Identify which cell holds the provided text, then report its (x, y) central coordinate. 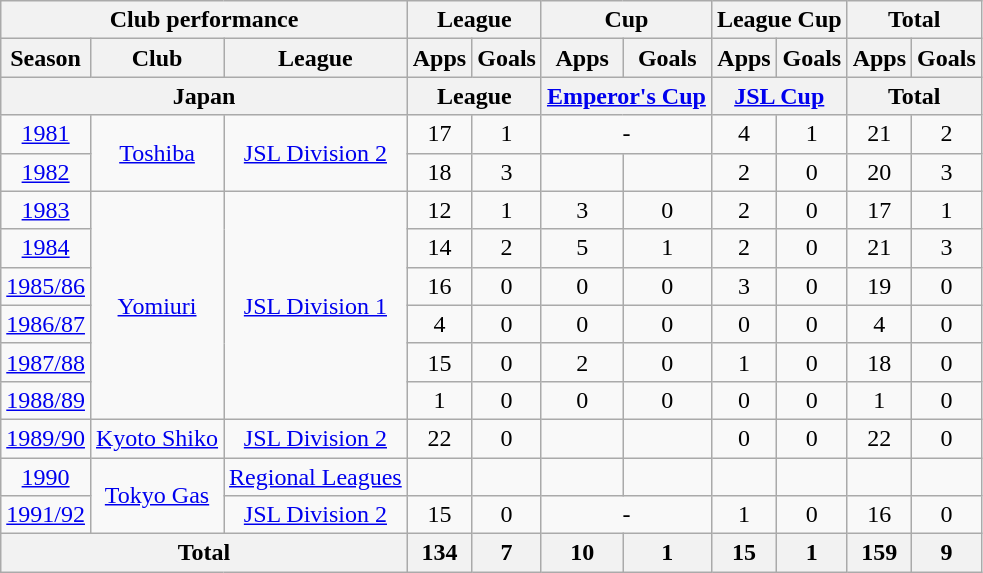
1981 (46, 134)
Tokyo Gas (156, 496)
Yomiuri (156, 305)
Cup (626, 20)
1985/86 (46, 286)
1991/92 (46, 515)
7 (507, 553)
Club (156, 58)
1989/90 (46, 438)
10 (582, 553)
1990 (46, 477)
1984 (46, 248)
League Cup (779, 20)
12 (439, 210)
Club performance (204, 20)
19 (879, 286)
159 (879, 553)
Season (46, 58)
Japan (204, 96)
1983 (46, 210)
Toshiba (156, 153)
134 (439, 553)
1986/87 (46, 324)
1982 (46, 172)
5 (582, 248)
Regional Leagues (316, 477)
14 (439, 248)
JSL Division 1 (316, 305)
JSL Cup (779, 96)
1987/88 (46, 362)
20 (879, 172)
9 (947, 553)
Kyoto Shiko (156, 438)
Emperor's Cup (626, 96)
1988/89 (46, 400)
